Identify which cell holds the provided text, then report its (X, Y) central coordinate. 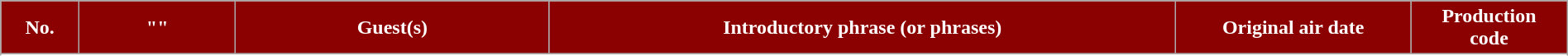
Production code (1489, 28)
Original air date (1293, 28)
Introductory phrase (or phrases) (863, 28)
"" (157, 28)
Guest(s) (392, 28)
No. (40, 28)
